Identify which cell holds the provided text, then report its [X, Y] central coordinate. 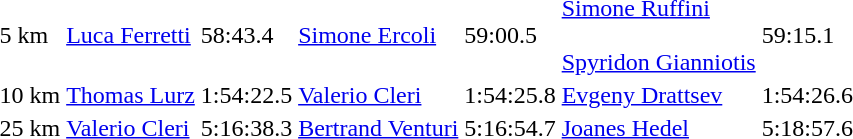
1:54:25.8 [510, 95]
Evgeny Drattsev [658, 95]
1:54:22.5 [246, 95]
Valerio Cleri [378, 95]
Thomas Lurz [131, 95]
